Find where the given text appears and provide that cell's center as (X, Y) coordinate. 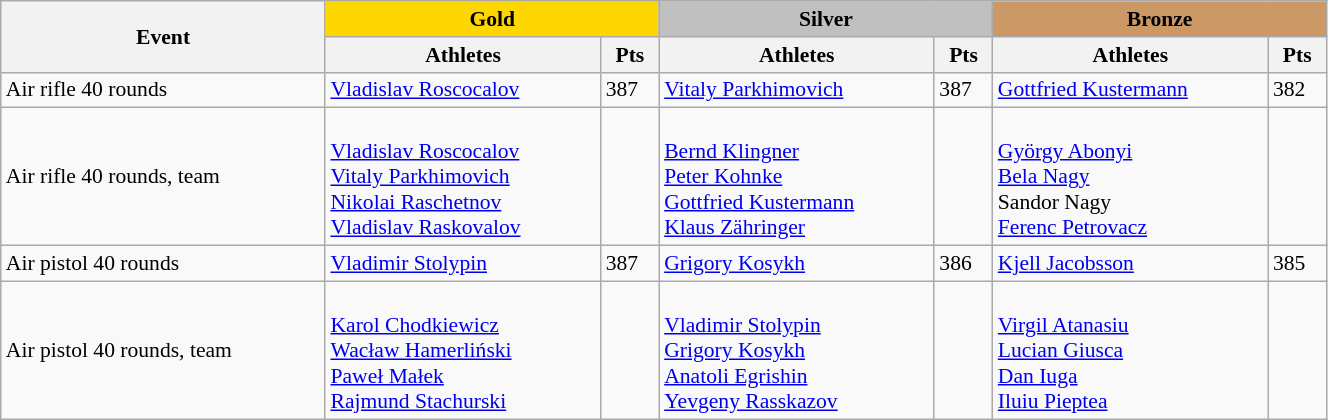
Karol ChodkiewiczWacław HamerlińskiPaweł MałekRajmund Stachurski (462, 350)
Gottfried Kustermann (1130, 90)
Air pistol 40 rounds, team (164, 350)
Bronze (1160, 19)
Air pistol 40 rounds (164, 264)
Virgil AtanasiuLucian GiuscaDan IugaIluiu Pieptea (1130, 350)
Event (164, 36)
Grigory Kosykh (796, 264)
Vitaly Parkhimovich (796, 90)
Air rifle 40 rounds (164, 90)
Gold (492, 19)
Vladimir Stolypin (462, 264)
Vladislav RoscocalovVitaly ParkhimovichNikolai RaschetnovVladislav Raskovalov (462, 177)
Kjell Jacobsson (1130, 264)
György AbonyiBela NagySandor NagyFerenc Petrovacz (1130, 177)
Air rifle 40 rounds, team (164, 177)
Vladislav Roscocalov (462, 90)
Silver (826, 19)
385 (1298, 264)
Bernd KlingnerPeter KohnkeGottfried KustermannKlaus Zähringer (796, 177)
382 (1298, 90)
386 (963, 264)
Vladimir StolypinGrigory KosykhAnatoli EgrishinYevgeny Rasskazov (796, 350)
